Scan for the cell matching the given text and deliver its (x, y) coordinate at center. 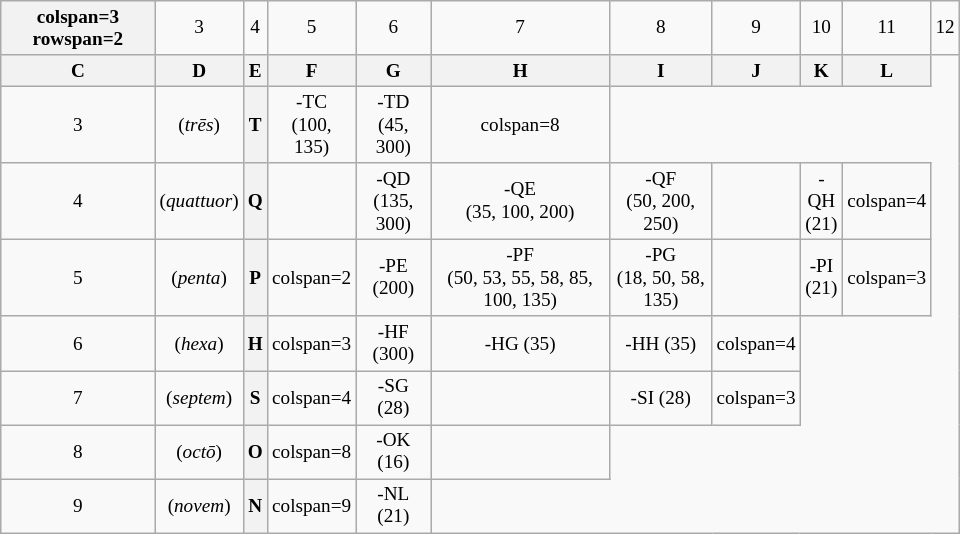
F (312, 71)
colspan=2 (312, 278)
(septem) (199, 397)
10 (821, 28)
(quattuor) (199, 202)
-HH (35) (661, 343)
-PI(21) (821, 278)
-HF (300) (394, 343)
-NL (21) (394, 506)
-QH(21) (821, 202)
-PF(50, 53, 55, 58, 85, 100, 135) (520, 278)
(novem) (199, 506)
-TC(100, 135) (312, 124)
G (394, 71)
-SG (28) (394, 397)
K (821, 71)
(penta) (199, 278)
O (255, 452)
12 (945, 28)
L (887, 71)
-PG(18, 50, 58, 135) (661, 278)
I (661, 71)
(hexa) (199, 343)
(octō) (199, 452)
colspan=3 rowspan=2 (78, 28)
(trēs) (199, 124)
-SI (28) (661, 397)
-PE(200) (394, 278)
-TD(45, 300) (394, 124)
-QE(35, 100, 200) (520, 202)
Q (255, 202)
-QF(50, 200, 250) (661, 202)
-OK (16) (394, 452)
colspan=9 (312, 506)
-QD(135, 300) (394, 202)
S (255, 397)
-HG (35) (520, 343)
J (756, 71)
D (199, 71)
P (255, 278)
C (78, 71)
E (255, 71)
N (255, 506)
T (255, 124)
11 (887, 28)
